Return the (x, y) coordinate for the center point of the cell that contains the specified text.  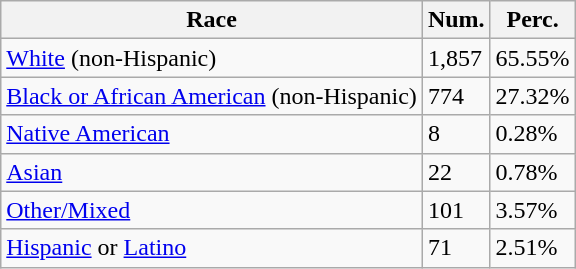
3.57% (532, 210)
101 (456, 210)
Asian (212, 172)
Native American (212, 134)
Race (212, 20)
White (non-Hispanic) (212, 58)
8 (456, 134)
2.51% (532, 248)
Perc. (532, 20)
Black or African American (non-Hispanic) (212, 96)
774 (456, 96)
Hispanic or Latino (212, 248)
0.78% (532, 172)
27.32% (532, 96)
Num. (456, 20)
Other/Mixed (212, 210)
22 (456, 172)
71 (456, 248)
0.28% (532, 134)
1,857 (456, 58)
65.55% (532, 58)
